Scan for the cell matching the given text and deliver its [x, y] coordinate at center. 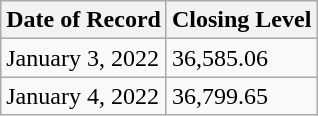
Date of Record [84, 20]
36,799.65 [241, 96]
Closing Level [241, 20]
January 4, 2022 [84, 96]
January 3, 2022 [84, 58]
36,585.06 [241, 58]
